Identify which cell holds the provided text, then report its (x, y) central coordinate. 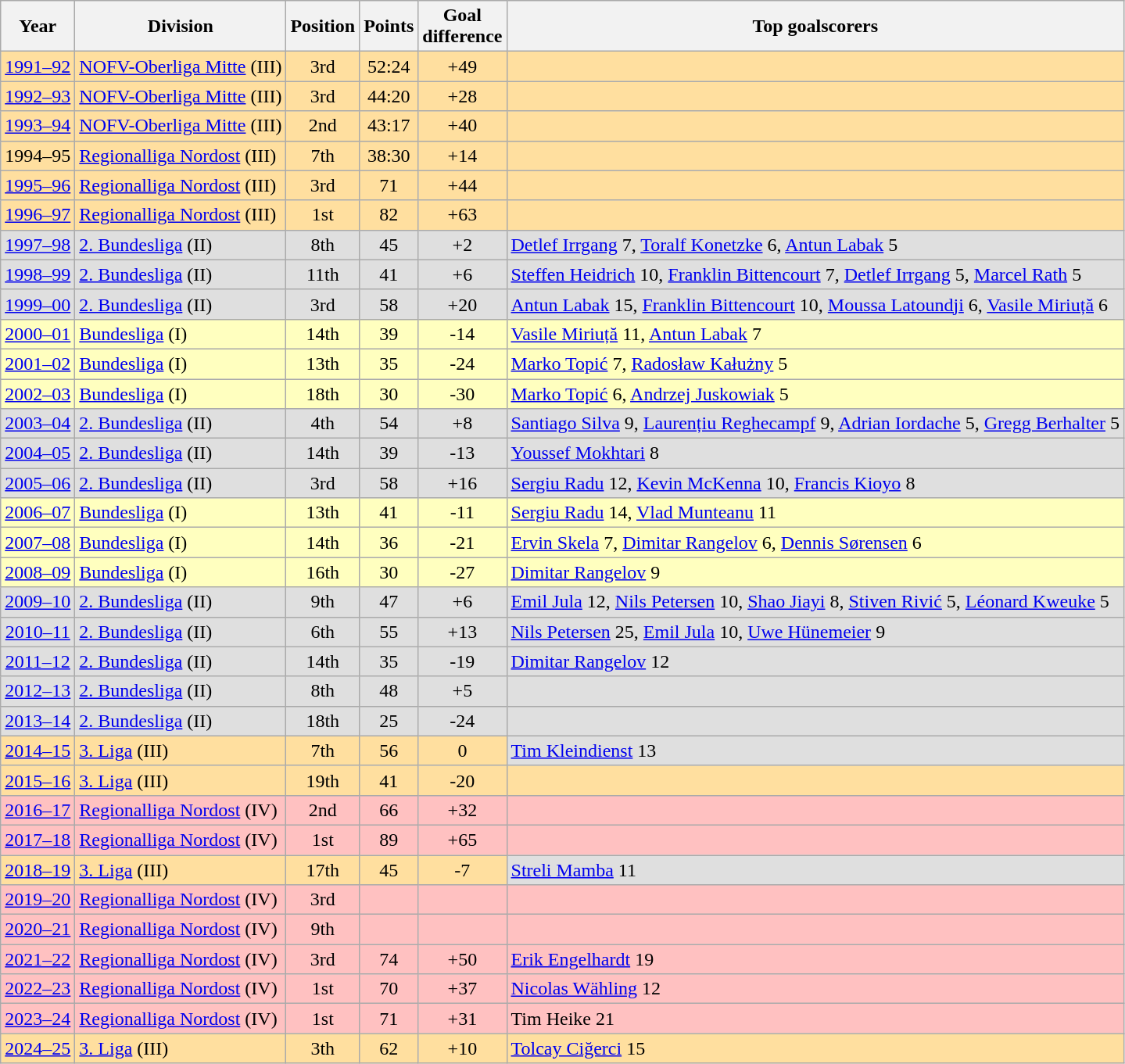
55 (389, 632)
2015–16 (38, 780)
1995–96 (38, 185)
1994–95 (38, 156)
2001–02 (38, 364)
+28 (463, 96)
2013–14 (38, 721)
-14 (463, 334)
+32 (463, 810)
2020–21 (38, 930)
Santiago Silva 9, Laurențiu Reghecampf 9, Adrian Iordache 5, Gregg Berhalter 5 (815, 424)
47 (389, 602)
82 (389, 215)
19th (323, 780)
Ervin Skela 7, Dimitar Rangelov 6, Dennis Sørensen 6 (815, 543)
+13 (463, 632)
Position (323, 27)
Streli Mamba 11 (815, 870)
2006–07 (38, 513)
Tim Kleindienst 13 (815, 751)
25 (389, 721)
+16 (463, 483)
70 (389, 989)
2009–10 (38, 602)
2004–05 (38, 453)
Sergiu Radu 12, Kevin McKenna 10, Francis Kioyo 8 (815, 483)
Dimitar Rangelov 12 (815, 661)
Nicolas Wähling 12 (815, 989)
52:24 (389, 66)
Vasile Miriuță 11, Antun Labak 7 (815, 334)
4th (323, 424)
11th (323, 274)
2014–15 (38, 751)
Sergiu Radu 14, Vlad Munteanu 11 (815, 513)
16th (323, 572)
-11 (463, 513)
2022–23 (38, 989)
6th (323, 632)
62 (389, 1048)
+50 (463, 959)
-21 (463, 543)
38:30 (389, 156)
2005–06 (38, 483)
2002–03 (38, 393)
74 (389, 959)
54 (389, 424)
2016–17 (38, 810)
Marko Topić 6, Andrzej Juskowiak 5 (815, 393)
Tim Heike 21 (815, 1019)
-13 (463, 453)
+5 (463, 691)
+31 (463, 1019)
-20 (463, 780)
2008–09 (38, 572)
-27 (463, 572)
17th (323, 870)
Dimitar Rangelov 9 (815, 572)
2021–22 (38, 959)
1991–92 (38, 66)
Tolcay Ciğerci 15 (815, 1048)
Top goalscorers (815, 27)
0 (463, 751)
2023–24 (38, 1019)
1993–94 (38, 126)
Year (38, 27)
1992–93 (38, 96)
Emil Jula 12, Nils Petersen 10, Shao Jiayi 8, Stiven Rivić 5, Léonard Kweuke 5 (815, 602)
89 (389, 840)
Marko Topić 7, Radosław Kałużny 5 (815, 364)
Antun Labak 15, Franklin Bittencourt 10, Moussa Latoundji 6, Vasile Miriuță 6 (815, 304)
+63 (463, 215)
43:17 (389, 126)
Points (389, 27)
+8 (463, 424)
+40 (463, 126)
2019–20 (38, 900)
Goaldifference (463, 27)
2003–04 (38, 424)
1997–98 (38, 245)
+14 (463, 156)
Nils Petersen 25, Emil Jula 10, Uwe Hünemeier 9 (815, 632)
2011–12 (38, 661)
-30 (463, 393)
Division (181, 27)
1996–97 (38, 215)
1998–99 (38, 274)
+37 (463, 989)
2024–25 (38, 1048)
-7 (463, 870)
2017–18 (38, 840)
Erik Engelhardt 19 (815, 959)
-19 (463, 661)
2007–08 (38, 543)
+49 (463, 66)
+65 (463, 840)
Detlef Irrgang 7, Toralf Konetzke 6, Antun Labak 5 (815, 245)
66 (389, 810)
2010–11 (38, 632)
Steffen Heidrich 10, Franklin Bittencourt 7, Detlef Irrgang 5, Marcel Rath 5 (815, 274)
2018–19 (38, 870)
48 (389, 691)
2000–01 (38, 334)
44:20 (389, 96)
2012–13 (38, 691)
36 (389, 543)
56 (389, 751)
3th (323, 1048)
1999–00 (38, 304)
+10 (463, 1048)
+20 (463, 304)
Youssef Mokhtari 8 (815, 453)
+44 (463, 185)
+2 (463, 245)
